For the text-containing cell, return its midpoint in [x, y] coordinate format. 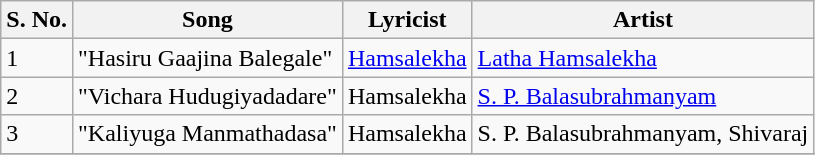
S. P. Balasubrahmanyam [643, 96]
Song [207, 20]
S. P. Balasubrahmanyam, Shivaraj [643, 134]
S. No. [37, 20]
Lyricist [407, 20]
"Hasiru Gaajina Balegale" [207, 58]
"Kaliyuga Manmathadasa" [207, 134]
2 [37, 96]
3 [37, 134]
"Vichara Hudugiyadadare" [207, 96]
Artist [643, 20]
1 [37, 58]
Latha Hamsalekha [643, 58]
